Pinpoint the cell where the given text exists, returning its [X, Y] midpoint coordinate. 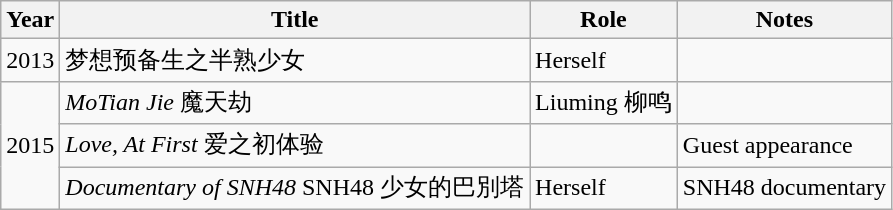
梦想预备生之半熟少女 [295, 60]
Year [30, 20]
2013 [30, 60]
Role [604, 20]
MoTian Jie 魔天劫 [295, 102]
SNH48 documentary [784, 188]
2015 [30, 145]
Title [295, 20]
Love, At First 爱之初体验 [295, 146]
Liuming 柳鸣 [604, 102]
Notes [784, 20]
Guest appearance [784, 146]
Documentary of SNH48 SNH48 少女的巴別塔 [295, 188]
